Detect which cell encompasses the target text, then output its (X, Y) center coordinate. 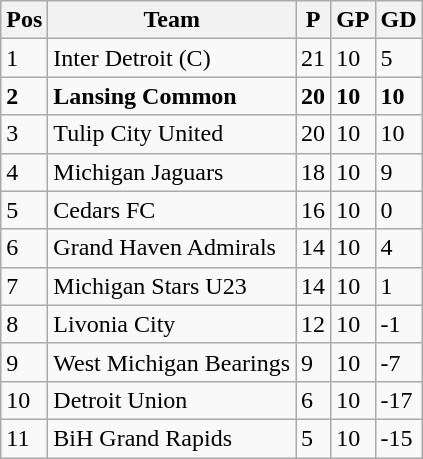
-1 (398, 324)
Lansing Common (172, 96)
16 (314, 210)
Michigan Stars U23 (172, 286)
-15 (398, 438)
Livonia City (172, 324)
8 (24, 324)
P (314, 20)
21 (314, 58)
Grand Haven Admirals (172, 248)
Michigan Jaguars (172, 172)
18 (314, 172)
West Michigan Bearings (172, 362)
GP (353, 20)
Pos (24, 20)
Team (172, 20)
BiH Grand Rapids (172, 438)
7 (24, 286)
GD (398, 20)
-17 (398, 400)
-7 (398, 362)
Inter Detroit (C) (172, 58)
Cedars FC (172, 210)
3 (24, 134)
0 (398, 210)
Tulip City United (172, 134)
2 (24, 96)
Detroit Union (172, 400)
12 (314, 324)
11 (24, 438)
